Extract the [x, y] coordinate from the center of the cell holding the provided text.  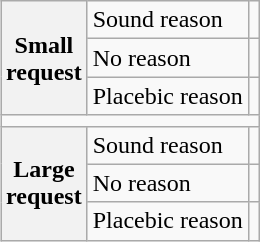
Largerequest [44, 183]
Smallrequest [44, 58]
